Provide the [x, y] coordinate of the cell's center where the given text is located.  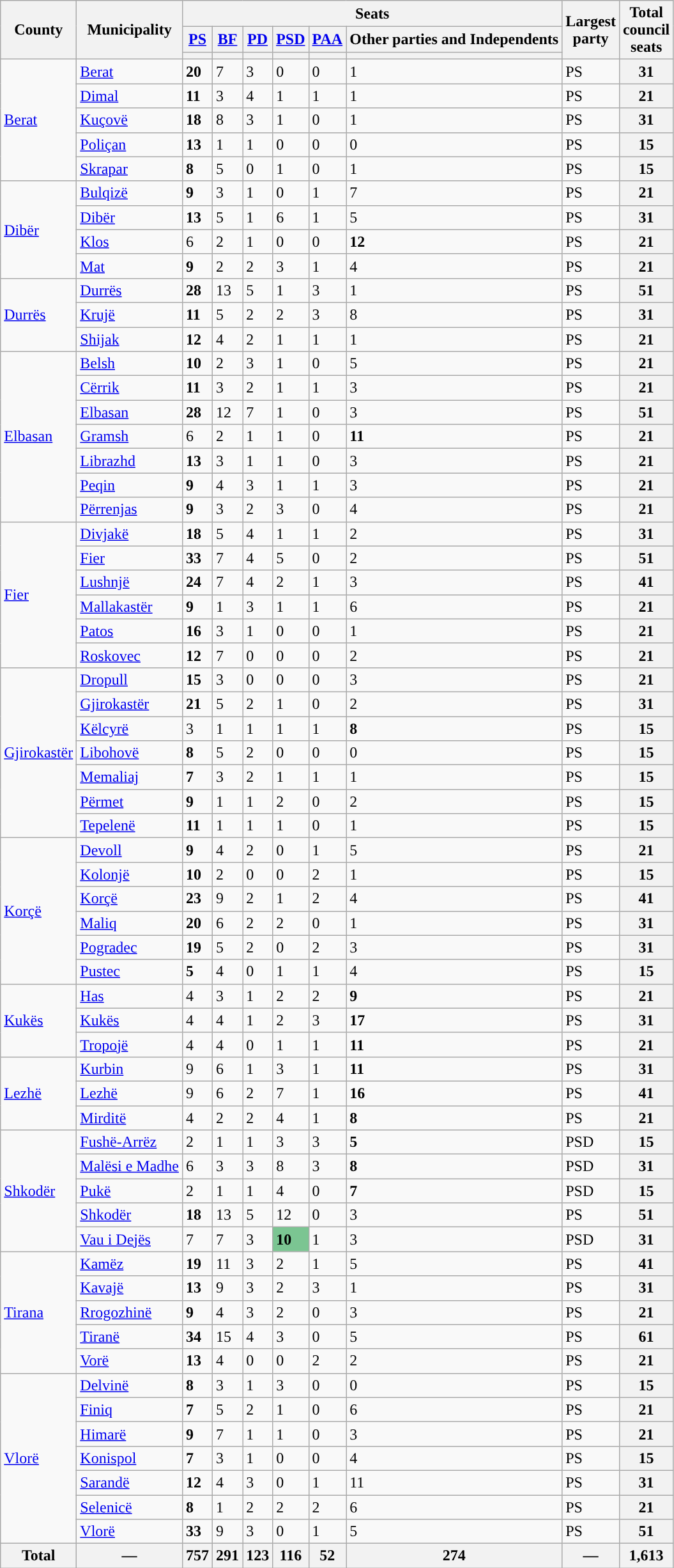
Roskovec [130, 655]
PAA [327, 39]
Memaliaj [130, 777]
Dimal [130, 96]
Maliq [130, 923]
Pukë [130, 1191]
Selenicë [130, 1507]
291 [227, 1556]
Tirana [38, 1312]
BF [227, 39]
Klos [130, 242]
Seats [372, 13]
Këlcyrë [130, 728]
Mallakastër [130, 607]
Librazhd [130, 461]
Malësi e Madhe [130, 1167]
Largest party [591, 30]
Other parties and Independents [454, 39]
Pustec [130, 972]
Mirditë [130, 1118]
52 [327, 1556]
Krujë [130, 314]
Belsh [130, 364]
Total council seats [646, 30]
34 [197, 1337]
Libohovë [130, 753]
Finiq [130, 1409]
PD [258, 39]
23 [197, 899]
Has [130, 996]
Bulqizë [130, 193]
Vorë [130, 1361]
Gramsh [130, 437]
Delvinë [130, 1385]
Peqin [130, 485]
Skrapar [130, 169]
Patos [130, 631]
Tepelenë [130, 826]
757 [197, 1556]
Përrenjas [130, 509]
Përmet [130, 802]
Pogradec [130, 947]
Kuçovë [130, 120]
Konispol [130, 1458]
Kamëz [130, 1264]
116 [291, 1556]
Shijak [130, 339]
Tiranë [130, 1337]
Poliçan [130, 144]
Devoll [130, 850]
17 [454, 1020]
Rrogozhinë [130, 1312]
Kavajë [130, 1288]
Kolonjë [130, 874]
Divjakë [130, 534]
Himarë [130, 1434]
Vau i Dejës [130, 1239]
Tropojë [130, 1044]
Total [38, 1556]
Fushë-Arrëz [130, 1142]
Kurbin [130, 1069]
County [38, 30]
Cërrik [130, 388]
Municipality [130, 30]
24 [197, 582]
Dropull [130, 679]
Mat [130, 266]
Lushnjë [130, 582]
123 [258, 1556]
1,613 [646, 1556]
Sarandë [130, 1482]
274 [454, 1556]
61 [646, 1337]
